Pinpoint the cell where the given text exists, returning its [x, y] midpoint coordinate. 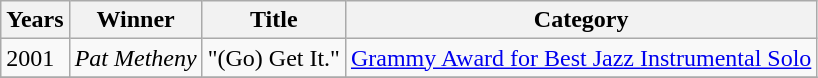
Grammy Award for Best Jazz Instrumental Solo [580, 58]
Winner [136, 20]
"(Go) Get It." [274, 58]
Pat Metheny [136, 58]
Title [274, 20]
2001 [35, 58]
Years [35, 20]
Category [580, 20]
